Output the (X, Y) coordinate of the center of the cell containing the given text.  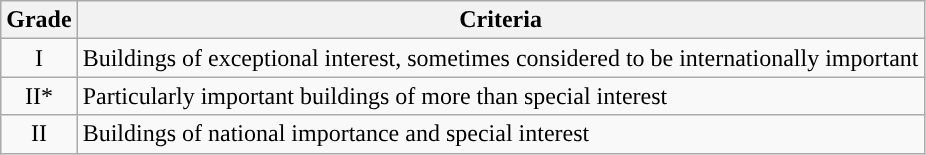
II (39, 134)
Particularly important buildings of more than special interest (500, 96)
Grade (39, 20)
Criteria (500, 20)
I (39, 58)
Buildings of exceptional interest, sometimes considered to be internationally important (500, 58)
II* (39, 96)
Buildings of national importance and special interest (500, 134)
